Capture the cell that displays the provided text and extract its (x, y) central coordinate. 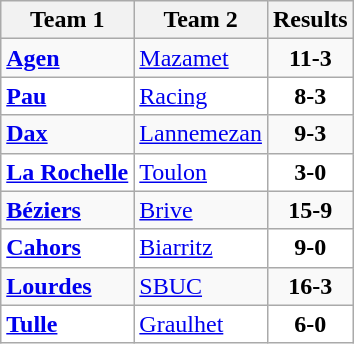
Mazamet (201, 58)
Racing (201, 96)
Lannemezan (201, 134)
9-3 (310, 134)
SBUC (201, 286)
3-0 (310, 172)
Team 2 (201, 20)
11-3 (310, 58)
15-9 (310, 210)
Toulon (201, 172)
Béziers (68, 210)
Brive (201, 210)
Dax (68, 134)
La Rochelle (68, 172)
16-3 (310, 286)
6-0 (310, 324)
Agen (68, 58)
Team 1 (68, 20)
Graulhet (201, 324)
Results (310, 20)
8-3 (310, 96)
9-0 (310, 248)
Tulle (68, 324)
Lourdes (68, 286)
Biarritz (201, 248)
Pau (68, 96)
Cahors (68, 248)
